Identify which cell holds the provided text, then report its (x, y) central coordinate. 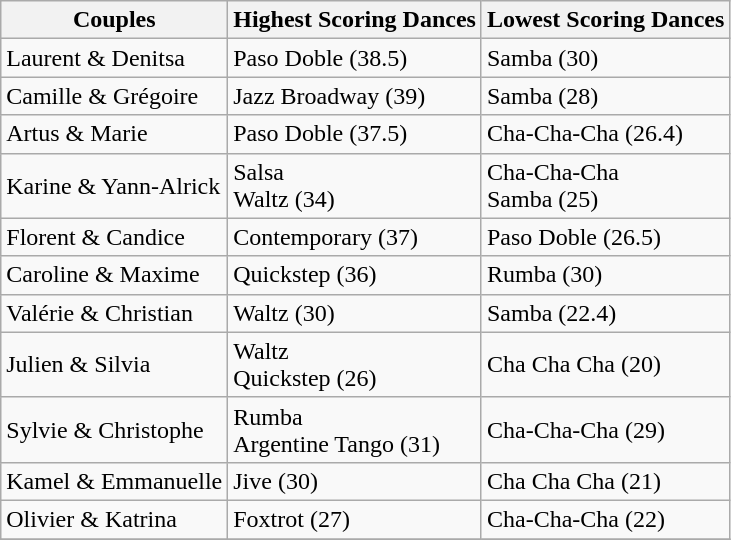
Camille & Grégoire (114, 96)
Highest Scoring Dances (355, 20)
WaltzQuickstep (26) (355, 364)
Olivier & Katrina (114, 519)
Florent & Candice (114, 237)
Lowest Scoring Dances (605, 20)
Quickstep (36) (355, 275)
Paso Doble (26.5) (605, 237)
Karine & Yann-Alrick (114, 186)
Samba (22.4) (605, 313)
Artus & Marie (114, 134)
Waltz (30) (355, 313)
Cha Cha Cha (20) (605, 364)
Valérie & Christian (114, 313)
Cha-Cha-ChaSamba (25) (605, 186)
Kamel & Emmanuelle (114, 481)
Rumba (30) (605, 275)
Contemporary (37) (355, 237)
SalsaWaltz (34) (355, 186)
RumbaArgentine Tango (31) (355, 430)
Cha-Cha-Cha (22) (605, 519)
Jive (30) (355, 481)
Samba (28) (605, 96)
Samba (30) (605, 58)
Cha Cha Cha (21) (605, 481)
Laurent & Denitsa (114, 58)
Jazz Broadway (39) (355, 96)
Cha-Cha-Cha (29) (605, 430)
Julien & Silvia (114, 364)
Paso Doble (37.5) (355, 134)
Paso Doble (38.5) (355, 58)
Foxtrot (27) (355, 519)
Caroline & Maxime (114, 275)
Couples (114, 20)
Cha-Cha-Cha (26.4) (605, 134)
Sylvie & Christophe (114, 430)
